From the cell containing the given text, extract its center point as (x, y) coordinate. 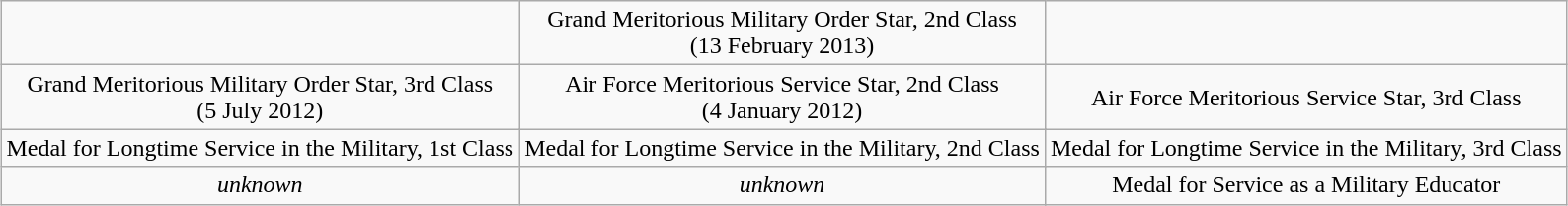
Medal for Longtime Service in the Military, 3rd Class (1305, 148)
Grand Meritorious Military Order Star, 3rd Class(5 July 2012) (261, 97)
Grand Meritorious Military Order Star, 2nd Class(13 February 2013) (782, 34)
Air Force Meritorious Service Star, 3rd Class (1305, 97)
Air Force Meritorious Service Star, 2nd Class(4 January 2012) (782, 97)
Medal for Longtime Service in the Military, 2nd Class (782, 148)
Medal for Longtime Service in the Military, 1st Class (261, 148)
Medal for Service as a Military Educator (1305, 185)
